For the text-containing cell, return its midpoint in [x, y] coordinate format. 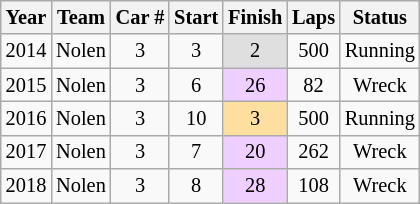
262 [314, 152]
2014 [26, 51]
108 [314, 186]
26 [255, 85]
Laps [314, 17]
2018 [26, 186]
2 [255, 51]
Car # [140, 17]
6 [196, 85]
Start [196, 17]
20 [255, 152]
28 [255, 186]
10 [196, 118]
Finish [255, 17]
7 [196, 152]
2017 [26, 152]
Status [380, 17]
Year [26, 17]
82 [314, 85]
Team [81, 17]
8 [196, 186]
2016 [26, 118]
2015 [26, 85]
